Return (x, y) of the center of cell containing provided text 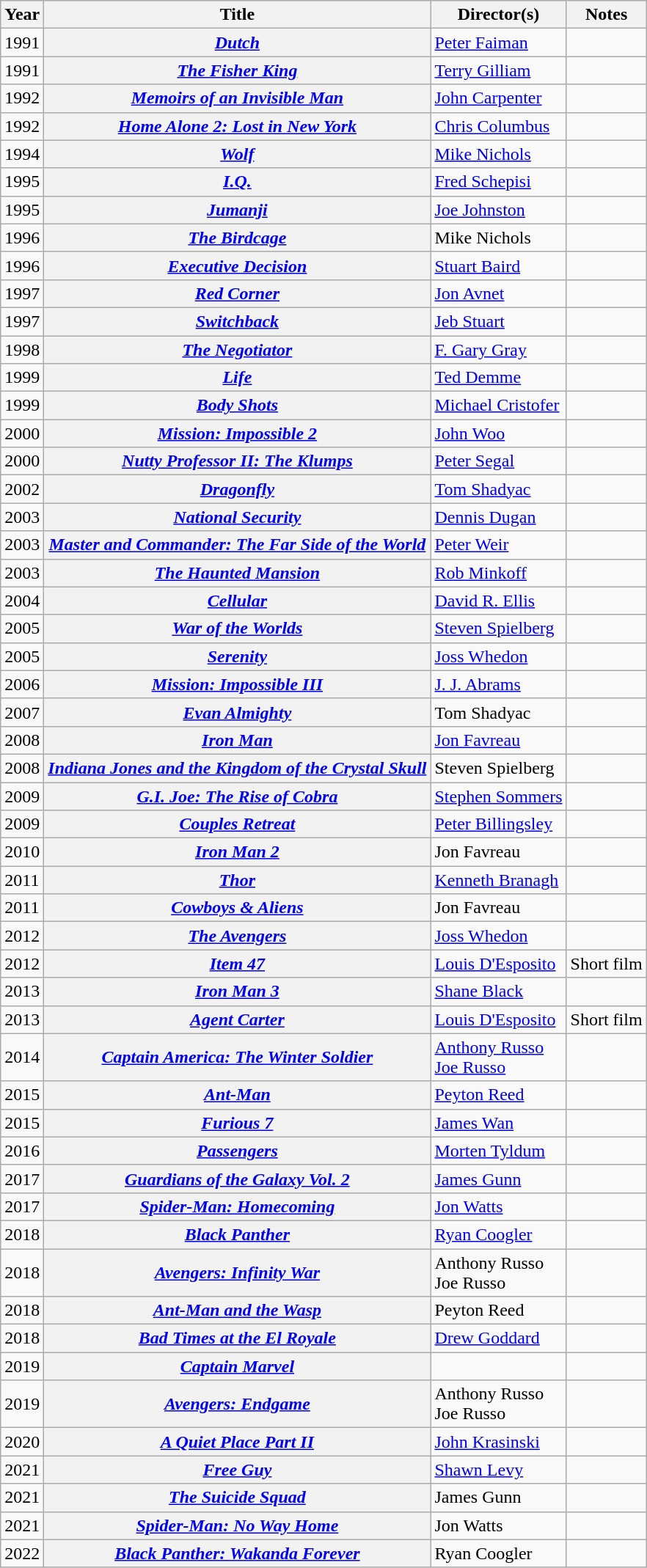
Black Panther: Wakanda Forever (238, 1553)
Indiana Jones and the Kingdom of the Crystal Skull (238, 768)
Iron Man 3 (238, 992)
Passengers (238, 1151)
1994 (22, 154)
Shane Black (499, 992)
Black Panther (238, 1234)
Joe Johnston (499, 210)
Spider-Man: Homecoming (238, 1206)
John Woo (499, 433)
Jumanji (238, 210)
Terry Gilliam (499, 70)
Peter Billingsley (499, 824)
Iron Man (238, 740)
Peter Segal (499, 461)
Michael Cristofer (499, 406)
2006 (22, 684)
Jeb Stuart (499, 321)
Red Corner (238, 293)
Memoirs of an Invisible Man (238, 98)
A Quiet Place Part II (238, 1442)
2010 (22, 852)
John Krasinski (499, 1442)
Bad Times at the El Royale (238, 1338)
Drew Goddard (499, 1338)
Spider-Man: No Way Home (238, 1525)
Ted Demme (499, 378)
John Carpenter (499, 98)
Dragonfly (238, 489)
Thor (238, 880)
Agent Carter (238, 1019)
Furious 7 (238, 1123)
J. J. Abrams (499, 684)
Evan Almighty (238, 712)
Rob Minkoff (499, 573)
Jon Avnet (499, 293)
Guardians of the Galaxy Vol. 2 (238, 1179)
Mission: Impossible III (238, 684)
1998 (22, 350)
Shawn Levy (499, 1470)
Switchback (238, 321)
Kenneth Branagh (499, 880)
Cellular (238, 601)
Fred Schepisi (499, 182)
Captain Marvel (238, 1366)
I.Q. (238, 182)
Stuart Baird (499, 265)
Wolf (238, 154)
Nutty Professor II: The Klumps (238, 461)
Dennis Dugan (499, 517)
Life (238, 378)
Serenity (238, 656)
The Fisher King (238, 70)
2022 (22, 1553)
Executive Decision (238, 265)
Cowboys & Aliens (238, 908)
G.I. Joe: The Rise of Cobra (238, 796)
James Wan (499, 1123)
Notes (606, 15)
David R. Ellis (499, 601)
Item 47 (238, 964)
Avengers: Infinity War (238, 1272)
Title (238, 15)
Dutch (238, 43)
Stephen Sommers (499, 796)
National Security (238, 517)
Peter Weir (499, 545)
Chris Columbus (499, 126)
2016 (22, 1151)
2014 (22, 1058)
Captain America: The Winter Soldier (238, 1058)
Home Alone 2: Lost in New York (238, 126)
Iron Man 2 (238, 852)
War of the Worlds (238, 629)
2002 (22, 489)
Ant-Man and the Wasp (238, 1311)
The Haunted Mansion (238, 573)
The Suicide Squad (238, 1498)
Ant-Man (238, 1095)
Avengers: Endgame (238, 1404)
Couples Retreat (238, 824)
Year (22, 15)
Morten Tyldum (499, 1151)
The Avengers (238, 936)
Free Guy (238, 1470)
The Birdcage (238, 238)
Mission: Impossible 2 (238, 433)
Master and Commander: The Far Side of the World (238, 545)
Director(s) (499, 15)
2007 (22, 712)
F. Gary Gray (499, 350)
The Negotiator (238, 350)
2004 (22, 601)
2020 (22, 1442)
Body Shots (238, 406)
Peter Faiman (499, 43)
